For the text-containing cell, return its midpoint in (x, y) coordinate format. 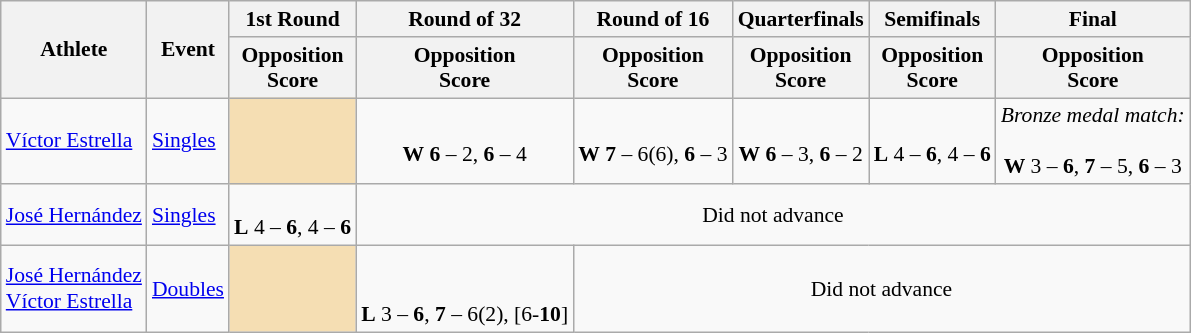
W 6 – 3, 6 – 2 (801, 142)
Final (1093, 19)
José Hernández (74, 216)
1st Round (292, 19)
Quarterfinals (801, 19)
W 6 – 2, 6 – 4 (464, 142)
Event (188, 50)
Round of 16 (652, 19)
Bronze medal match:W 3 – 6, 7 – 5, 6 – 3 (1093, 142)
W 7 – 6(6), 6 – 3 (652, 142)
Athlete (74, 50)
Víctor Estrella (74, 142)
Round of 32 (464, 19)
José HernándezVíctor Estrella (74, 290)
Doubles (188, 290)
Semifinals (932, 19)
L 3 – 6, 7 – 6(2), [6-10] (464, 290)
